Provide the (x, y) coordinate of the cell's center where the given text is located.  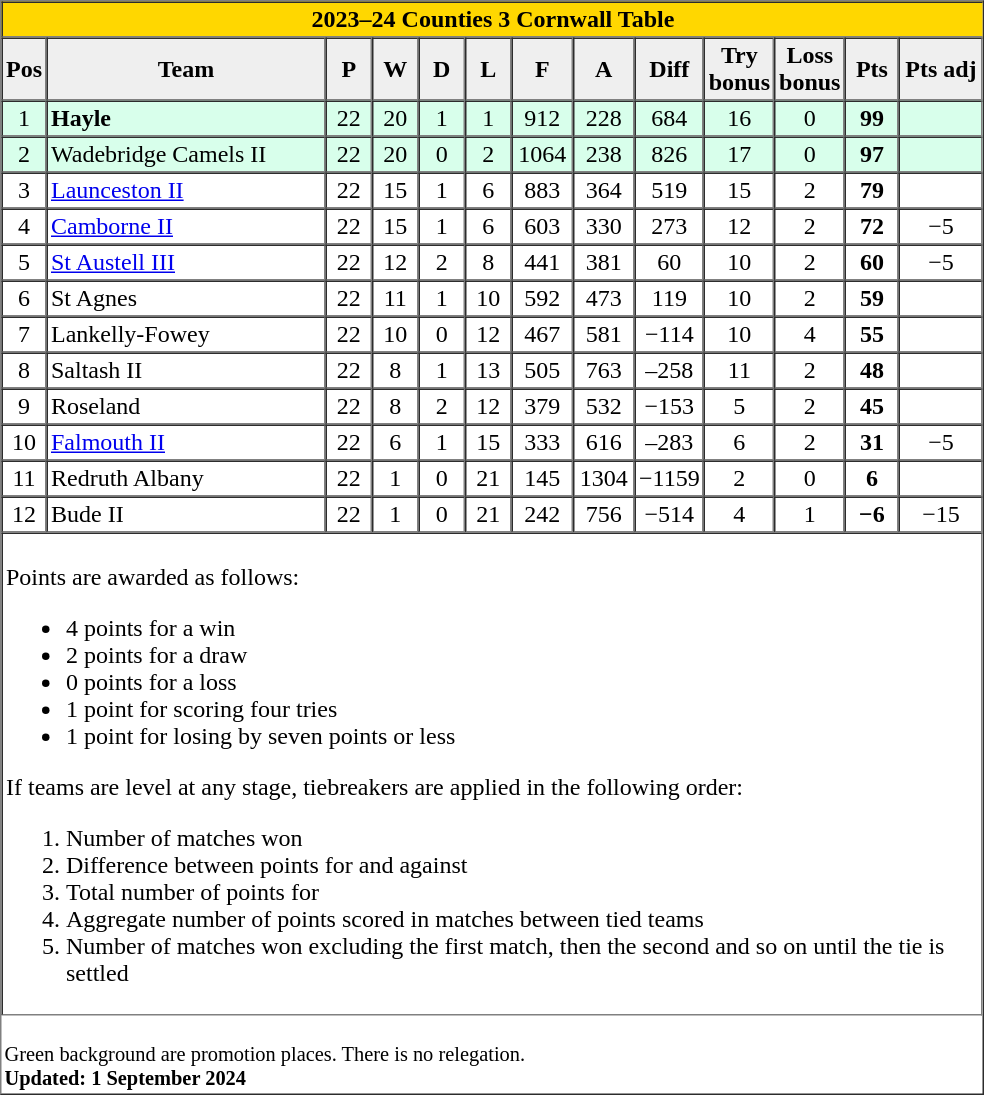
1304 (604, 478)
Pts (872, 70)
381 (604, 262)
3 (24, 190)
Bude II (186, 514)
−6 (872, 514)
−114 (669, 334)
Pos (24, 70)
330 (604, 226)
59 (872, 298)
45 (872, 406)
55 (872, 334)
616 (604, 442)
97 (872, 154)
31 (872, 442)
Falmouth II (186, 442)
17 (739, 154)
Launceston II (186, 190)
W (395, 70)
532 (604, 406)
L (488, 70)
79 (872, 190)
Camborne II (186, 226)
883 (543, 190)
473 (604, 298)
9 (24, 406)
592 (543, 298)
P (349, 70)
273 (669, 226)
D (441, 70)
–283 (669, 442)
St Austell III (186, 262)
−514 (669, 514)
13 (488, 370)
119 (669, 298)
Redruth Albany (186, 478)
7 (24, 334)
581 (604, 334)
684 (669, 118)
48 (872, 370)
Try bonus (739, 70)
72 (872, 226)
Wadebridge Camels II (186, 154)
467 (543, 334)
F (543, 70)
Diff (669, 70)
228 (604, 118)
603 (543, 226)
−153 (669, 406)
519 (669, 190)
St Agnes (186, 298)
145 (543, 478)
379 (543, 406)
Team (186, 70)
763 (604, 370)
–258 (669, 370)
Saltash II (186, 370)
16 (739, 118)
756 (604, 514)
364 (604, 190)
912 (543, 118)
441 (543, 262)
Hayle (186, 118)
99 (872, 118)
242 (543, 514)
−1159 (669, 478)
Roseland (186, 406)
Pts adj (941, 70)
Lankelly-Fowey (186, 334)
−15 (941, 514)
A (604, 70)
Loss bonus (810, 70)
333 (543, 442)
Green background are promotion places. There is no relegation. Updated: 1 September 2024 (492, 1055)
2023–24 Counties 3 Cornwall Table (492, 20)
238 (604, 154)
826 (669, 154)
1064 (543, 154)
505 (543, 370)
